Determine the [X, Y] coordinate at the center of the cell enclosing the given text.  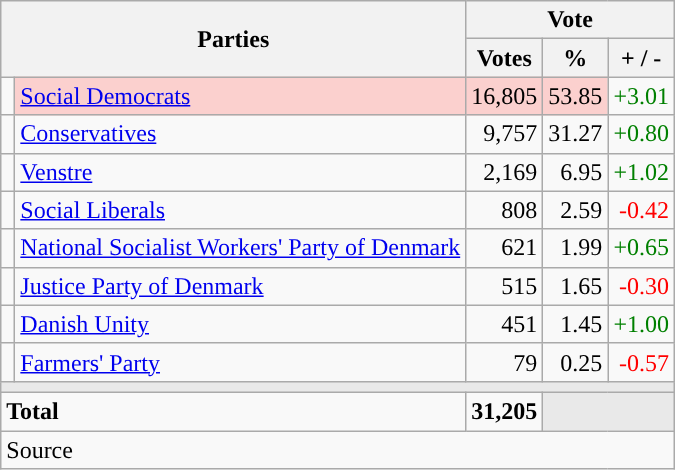
79 [504, 362]
451 [504, 324]
+1.00 [642, 324]
+ / - [642, 58]
1.65 [576, 286]
+0.65 [642, 248]
2.59 [576, 210]
53.85 [576, 96]
% [576, 58]
1.99 [576, 248]
Total [234, 411]
Social Democrats [240, 96]
515 [504, 286]
31,205 [504, 411]
Parties [234, 39]
6.95 [576, 172]
-0.30 [642, 286]
Votes [504, 58]
621 [504, 248]
31.27 [576, 134]
Social Liberals [240, 210]
16,805 [504, 96]
+1.02 [642, 172]
9,757 [504, 134]
Source [338, 449]
2,169 [504, 172]
1.45 [576, 324]
0.25 [576, 362]
808 [504, 210]
Conservatives [240, 134]
National Socialist Workers' Party of Denmark [240, 248]
Danish Unity [240, 324]
Venstre [240, 172]
Farmers' Party [240, 362]
-0.57 [642, 362]
Vote [570, 20]
Justice Party of Denmark [240, 286]
+0.80 [642, 134]
+3.01 [642, 96]
-0.42 [642, 210]
